Detect which cell encompasses the target text, then output its [x, y] center coordinate. 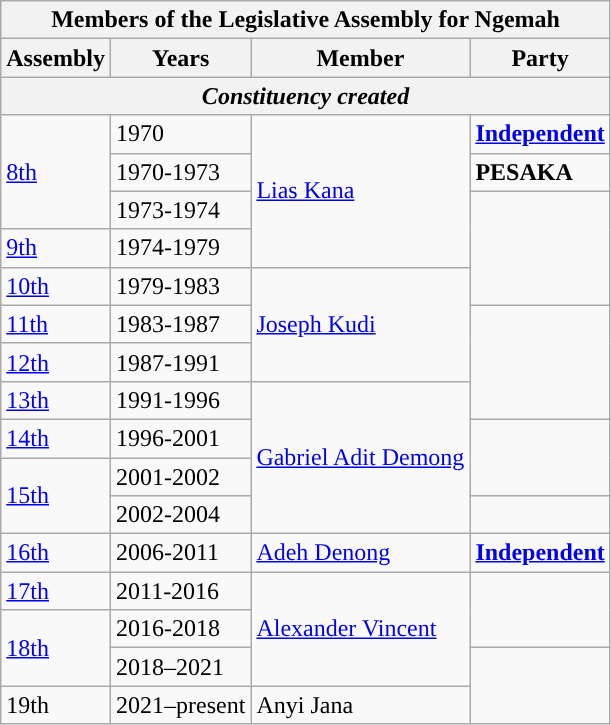
Members of the Legislative Assembly for Ngemah [306, 20]
1970-1973 [180, 172]
2002-2004 [180, 515]
16th [56, 553]
2001-2002 [180, 477]
1996-2001 [180, 438]
12th [56, 362]
11th [56, 324]
1983-1987 [180, 324]
8th [56, 172]
13th [56, 400]
1987-1991 [180, 362]
Adeh Denong [360, 553]
1991-1996 [180, 400]
19th [56, 705]
Party [540, 58]
1970 [180, 134]
Years [180, 58]
Joseph Kudi [360, 324]
17th [56, 591]
14th [56, 438]
2021–present [180, 705]
15th [56, 496]
18th [56, 648]
2018–2021 [180, 667]
9th [56, 248]
2016-2018 [180, 629]
Member [360, 58]
Lias Kana [360, 191]
Anyi Jana [360, 705]
Constituency created [306, 96]
Gabriel Adit Demong [360, 457]
1979-1983 [180, 286]
2011-2016 [180, 591]
1973-1974 [180, 210]
PESAKA [540, 172]
Alexander Vincent [360, 629]
2006-2011 [180, 553]
1974-1979 [180, 248]
Assembly [56, 58]
10th [56, 286]
